Search for the cell housing the specified text and yield its [X, Y] center coordinate. 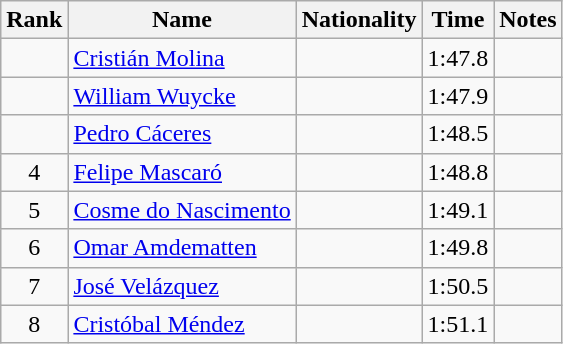
José Velázquez [182, 286]
Notes [528, 20]
6 [34, 248]
Nationality [359, 20]
7 [34, 286]
1:47.9 [458, 96]
1:50.5 [458, 286]
Pedro Cáceres [182, 134]
1:48.8 [458, 172]
1:49.1 [458, 210]
4 [34, 172]
Cosme do Nascimento [182, 210]
Cristián Molina [182, 58]
Time [458, 20]
1:48.5 [458, 134]
1:51.1 [458, 324]
1:47.8 [458, 58]
5 [34, 210]
8 [34, 324]
Cristóbal Méndez [182, 324]
Rank [34, 20]
Omar Amdematten [182, 248]
Name [182, 20]
1:49.8 [458, 248]
William Wuycke [182, 96]
Felipe Mascaró [182, 172]
